Scan for the cell matching the given text and deliver its [x, y] coordinate at center. 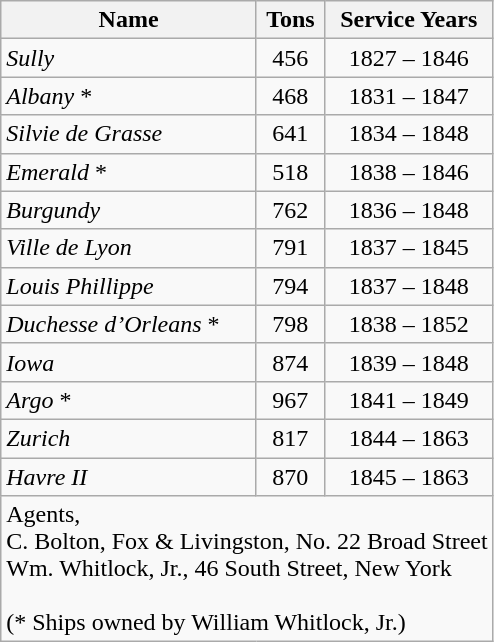
791 [290, 248]
794 [290, 286]
456 [290, 58]
1837 – 1845 [408, 248]
1845 – 1863 [408, 477]
Burgundy [129, 210]
Albany * [129, 96]
Louis Phillippe [129, 286]
Agents,C. Bolton, Fox & Livingston, No. 22 Broad StreetWm. Whitlock, Jr., 46 South Street, New York(* Ships owned by William Whitlock, Jr.) [247, 569]
1841 – 1849 [408, 400]
1838 – 1846 [408, 172]
798 [290, 324]
1837 – 1848 [408, 286]
1834 – 1848 [408, 134]
468 [290, 96]
518 [290, 172]
870 [290, 477]
Tons [290, 20]
Duchesse d’Orleans * [129, 324]
Name [129, 20]
Sully [129, 58]
Ville de Lyon [129, 248]
1844 – 1863 [408, 438]
Iowa [129, 362]
874 [290, 362]
Service Years [408, 20]
Argo * [129, 400]
Havre II [129, 477]
1827 – 1846 [408, 58]
1839 – 1848 [408, 362]
1836 – 1848 [408, 210]
1831 – 1847 [408, 96]
762 [290, 210]
Zurich [129, 438]
641 [290, 134]
817 [290, 438]
Silvie de Grasse [129, 134]
1838 – 1852 [408, 324]
967 [290, 400]
Emerald * [129, 172]
